Determine the [x, y] coordinate at the center of the cell enclosing the given text.  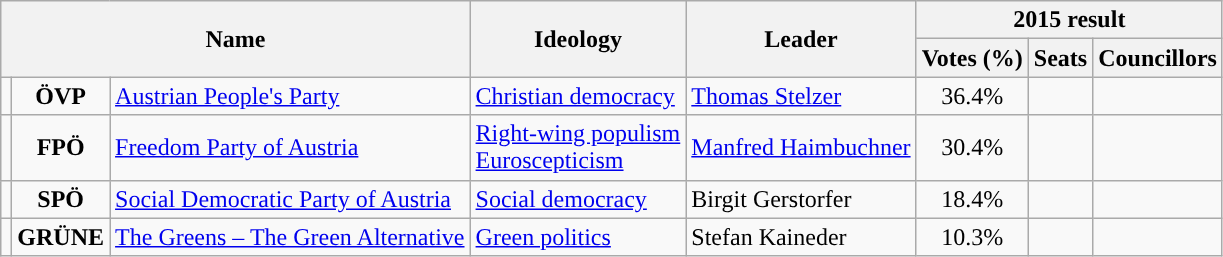
FPÖ [61, 148]
Seats [1060, 58]
Freedom Party of Austria [290, 148]
Right-wing populismEuroscepticism [578, 148]
Christian democracy [578, 96]
Councillors [1158, 58]
Thomas Stelzer [801, 96]
18.4% [972, 199]
ÖVP [61, 96]
The Greens – The Green Alternative [290, 237]
2015 result [1069, 20]
Ideology [578, 39]
Social democracy [578, 199]
Birgit Gerstorfer [801, 199]
Manfred Haimbuchner [801, 148]
30.4% [972, 148]
Leader [801, 39]
Stefan Kaineder [801, 237]
Social Democratic Party of Austria [290, 199]
Green politics [578, 237]
SPÖ [61, 199]
Votes (%) [972, 58]
GRÜNE [61, 237]
Name [236, 39]
Austrian People's Party [290, 96]
10.3% [972, 237]
36.4% [972, 96]
